Find where the given text appears and provide that cell's center as [X, Y] coordinate. 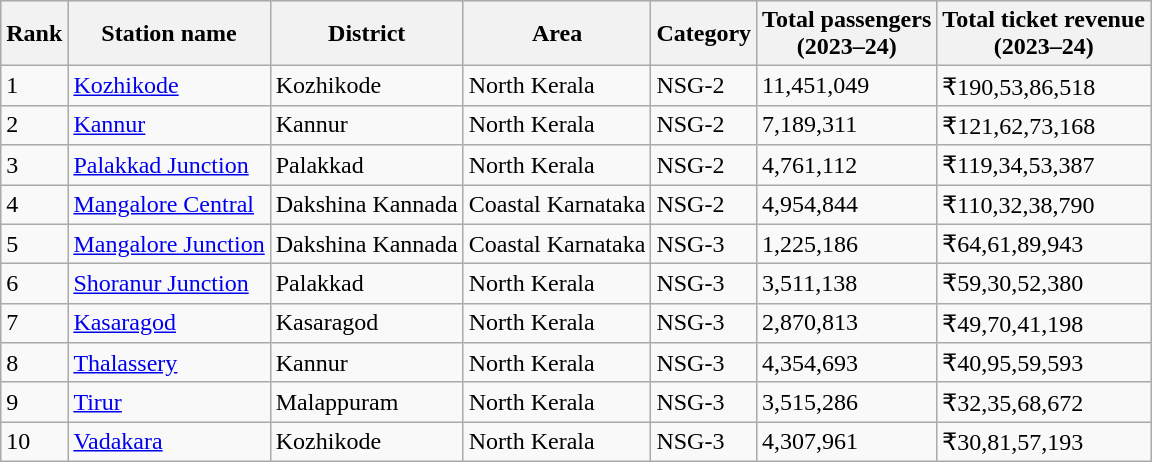
Shoranur Junction [169, 284]
₹49,70,41,198 [1044, 323]
₹32,35,68,672 [1044, 402]
1,225,186 [847, 244]
Total ticket revenue(2023–24) [1044, 34]
3,511,138 [847, 284]
Total passengers(2023–24) [847, 34]
5 [34, 244]
4,354,693 [847, 363]
6 [34, 284]
Tirur [169, 402]
₹110,32,38,790 [1044, 204]
Malappuram [366, 402]
7 [34, 323]
4,954,844 [847, 204]
₹59,30,52,380 [1044, 284]
11,451,049 [847, 86]
Mangalore Junction [169, 244]
₹64,61,89,943 [1044, 244]
₹119,34,53,387 [1044, 165]
Vadakara [169, 442]
Category [704, 34]
7,189,311 [847, 125]
₹40,95,59,593 [1044, 363]
Mangalore Central [169, 204]
4 [34, 204]
9 [34, 402]
₹30,81,57,193 [1044, 442]
1 [34, 86]
3 [34, 165]
Thalassery [169, 363]
3,515,286 [847, 402]
Palakkad Junction [169, 165]
2,870,813 [847, 323]
Rank [34, 34]
Station name [169, 34]
₹190,53,86,518 [1044, 86]
2 [34, 125]
10 [34, 442]
District [366, 34]
4,307,961 [847, 442]
₹121,62,73,168 [1044, 125]
8 [34, 363]
Area [557, 34]
4,761,112 [847, 165]
